Return (X, Y) of the center of cell containing provided text 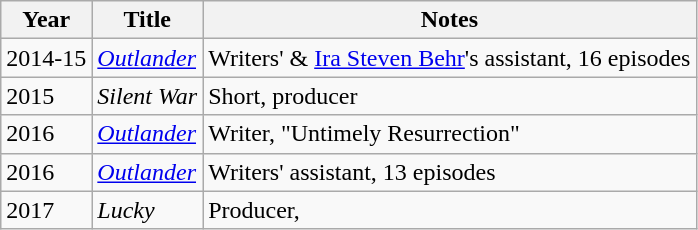
Writers' assistant, 13 episodes (450, 172)
Notes (450, 20)
Lucky (148, 210)
Writers' & Ira Steven Behr's assistant, 16 episodes (450, 58)
Year (46, 20)
Writer, "Untimely Resurrection" (450, 134)
Silent War (148, 96)
2014-15 (46, 58)
Title (148, 20)
Producer, (450, 210)
2015 (46, 96)
Short, producer (450, 96)
2017 (46, 210)
